Provide the [X, Y] coordinate of the cell's center where the given text is located.  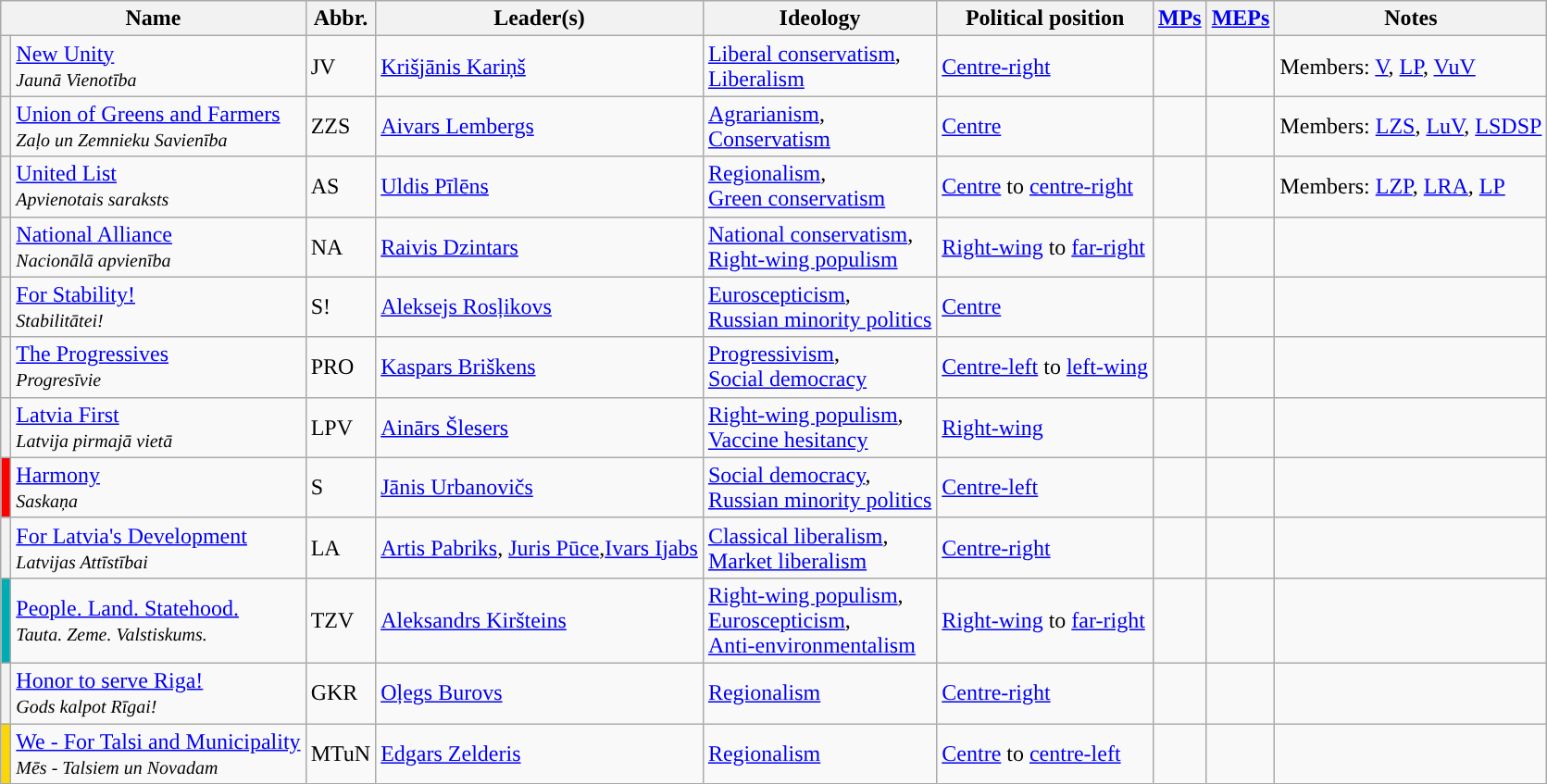
Oļegs Burovs [540, 692]
S [341, 487]
Political position [1045, 19]
Liberal conservatism, Liberalism [819, 67]
Members: V, LP, VuV [1411, 67]
Centre to centre-left [1045, 753]
Union of Greens and Farmers Zaļo un Zemnieku Savienība [158, 126]
Members: LZS, LuV, LSDSP [1411, 126]
Latvia First Latvija pirmajā vietā [158, 428]
Aleksandrs Kiršteins [540, 620]
Harmony Saskaņa [158, 487]
Artis Pabriks, Juris Pūce,Ivars Ijabs [540, 548]
Edgars Zelderis [540, 753]
Centre to centre-right [1045, 187]
Krišjānis Kariņš [540, 67]
PRO [341, 367]
Honor to serve Riga! Gods kalpot Rīgai! [158, 692]
LA [341, 548]
NA [341, 246]
MPs [1179, 19]
JV [341, 67]
Name [154, 19]
GKR [341, 692]
Regionalism, Green conservatism [819, 187]
National Alliance Nacionālā apvienība [158, 246]
Right-wing [1045, 428]
Right-wing populism, Vaccine hesitancy [819, 428]
United List Apvienotais saraksts [158, 187]
Right-wing populism, Euroscepticism, Anti-environmentalism [819, 620]
MTuN [341, 753]
S! [341, 307]
Kaspars Briškens [540, 367]
Leader(s) [540, 19]
Uldis Pīlēns [540, 187]
The Progressives Progresīvie [158, 367]
For Stability! Stabilitātei! [158, 307]
TZV [341, 620]
Notes [1411, 19]
Classical liberalism, Market liberalism [819, 548]
National conservatism, Right-wing populism [819, 246]
Progressivism, Social democracy [819, 367]
Raivis Dzintars [540, 246]
MEPs [1241, 19]
For Latvia's DevelopmentLatvijas Attīstībai [158, 548]
ZZS [341, 126]
Aleksejs Rosļikovs [540, 307]
Members: LZP, LRA, LP [1411, 187]
LPV [341, 428]
Aivars Lembergs [540, 126]
People. Land. Statehood. Tauta. Zeme. Valstiskums. [158, 620]
Jānis Urbanovičs [540, 487]
Agrarianism, Conservatism [819, 126]
AS [341, 187]
Social democracy, Russian minority politics [819, 487]
Centre-left [1045, 487]
Abbr. [341, 19]
We - For Talsi and Municipality Mēs - Talsiem un Novadam [158, 753]
Centre-left to left-wing [1045, 367]
Ainārs Šlesers [540, 428]
Ideology [819, 19]
New Unity Jaunā Vienotība [158, 67]
Euroscepticism, Russian minority politics [819, 307]
